Pinpoint the cell where the given text exists, returning its [X, Y] midpoint coordinate. 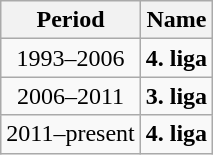
2006–2011 [70, 96]
Period [70, 20]
1993–2006 [70, 58]
Name [176, 20]
3. liga [176, 96]
2011–present [70, 134]
